Return the [X, Y] coordinate for the center point of the cell that contains the specified text.  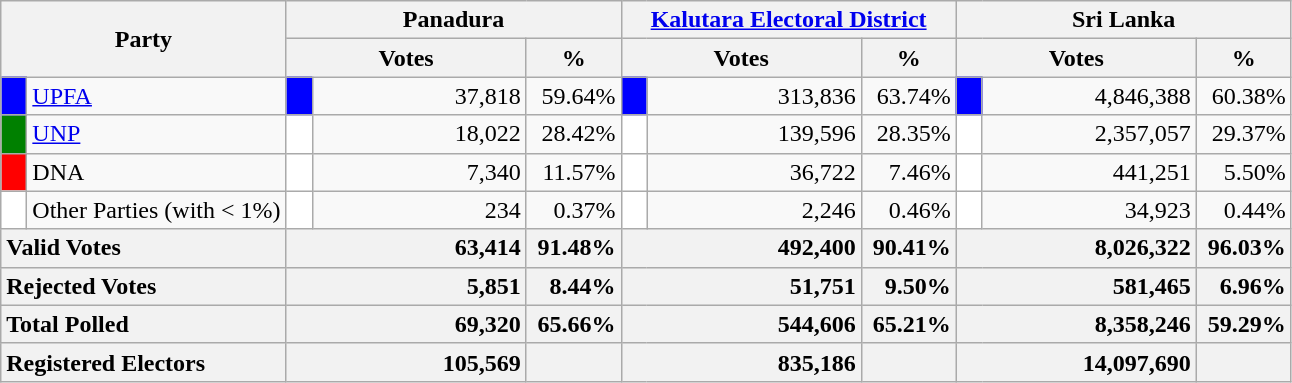
63.74% [908, 96]
59.64% [574, 96]
60.38% [1244, 96]
0.37% [574, 210]
UPFA [156, 96]
Valid Votes [144, 248]
5.50% [1244, 172]
65.66% [574, 324]
91.48% [574, 248]
0.46% [908, 210]
65.21% [908, 324]
Sri Lanka [1124, 20]
8.44% [574, 286]
6.96% [1244, 286]
14,097,690 [1076, 362]
90.41% [908, 248]
544,606 [741, 324]
313,836 [754, 96]
Panadura [454, 20]
7,340 [419, 172]
63,414 [406, 248]
2,246 [754, 210]
11.57% [574, 172]
28.35% [908, 134]
835,186 [741, 362]
9.50% [908, 286]
7.46% [908, 172]
36,722 [754, 172]
51,751 [741, 286]
2,357,057 [1089, 134]
Rejected Votes [144, 286]
Kalutara Electoral District [788, 20]
34,923 [1089, 210]
DNA [156, 172]
59.29% [1244, 324]
UNP [156, 134]
Other Parties (with < 1%) [156, 210]
139,596 [754, 134]
28.42% [574, 134]
69,320 [406, 324]
0.44% [1244, 210]
492,400 [741, 248]
5,851 [406, 286]
37,818 [419, 96]
581,465 [1076, 286]
441,251 [1089, 172]
18,022 [419, 134]
234 [419, 210]
4,846,388 [1089, 96]
Total Polled [144, 324]
8,026,322 [1076, 248]
29.37% [1244, 134]
105,569 [406, 362]
8,358,246 [1076, 324]
96.03% [1244, 248]
Registered Electors [144, 362]
Party [144, 39]
